For the text-containing cell, return its midpoint in (X, Y) coordinate format. 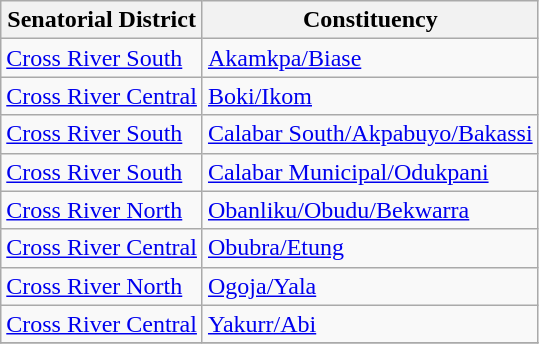
Akamkpa/Biase (370, 58)
Obubra/Etung (370, 248)
Constituency (370, 20)
Obanliku/Obudu/Bekwarra (370, 210)
Ogoja/Yala (370, 286)
Senatorial District (102, 20)
Calabar South/Akpabuyo/Bakassi (370, 134)
Yakurr/Abi (370, 324)
Boki/Ikom (370, 96)
Calabar Municipal/Odukpani (370, 172)
